Search for the cell housing the specified text and yield its (X, Y) center coordinate. 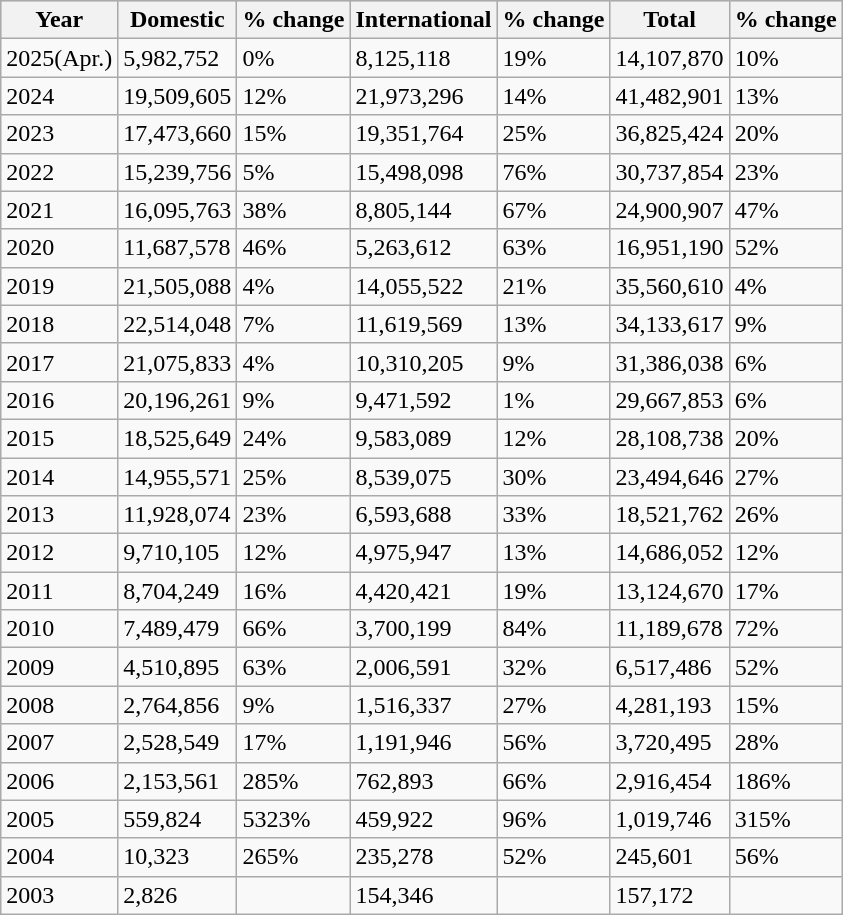
Total (670, 20)
10% (786, 58)
30% (554, 477)
2015 (60, 438)
7,489,479 (178, 629)
157,172 (670, 895)
2,764,856 (178, 705)
11,619,569 (424, 324)
38% (294, 210)
559,824 (178, 819)
21,505,088 (178, 286)
72% (786, 629)
28,108,738 (670, 438)
245,601 (670, 857)
4,975,947 (424, 553)
285% (294, 781)
2,006,591 (424, 667)
8,704,249 (178, 591)
5,982,752 (178, 58)
2018 (60, 324)
11,687,578 (178, 248)
7% (294, 324)
18,525,649 (178, 438)
16,095,763 (178, 210)
3,720,495 (670, 743)
14% (554, 96)
24,900,907 (670, 210)
4,281,193 (670, 705)
0% (294, 58)
2,153,561 (178, 781)
2017 (60, 362)
5% (294, 172)
2021 (60, 210)
2023 (60, 134)
315% (786, 819)
2025(Apr.) (60, 58)
46% (294, 248)
2,826 (178, 895)
1,019,746 (670, 819)
2014 (60, 477)
19,351,764 (424, 134)
2,528,549 (178, 743)
235,278 (424, 857)
33% (554, 515)
6,593,688 (424, 515)
47% (786, 210)
16,951,190 (670, 248)
2019 (60, 286)
9,583,089 (424, 438)
2020 (60, 248)
2022 (60, 172)
International (424, 20)
14,055,522 (424, 286)
2012 (60, 553)
762,893 (424, 781)
2016 (60, 400)
16% (294, 591)
21,075,833 (178, 362)
2009 (60, 667)
19,509,605 (178, 96)
15,239,756 (178, 172)
2006 (60, 781)
28% (786, 743)
2004 (60, 857)
Year (60, 20)
2024 (60, 96)
5,263,612 (424, 248)
11,928,074 (178, 515)
8,805,144 (424, 210)
14,107,870 (670, 58)
18,521,762 (670, 515)
35,560,610 (670, 286)
2013 (60, 515)
1% (554, 400)
34,133,617 (670, 324)
5323% (294, 819)
36,825,424 (670, 134)
8,125,118 (424, 58)
29,667,853 (670, 400)
14,686,052 (670, 553)
17,473,660 (178, 134)
21,973,296 (424, 96)
23,494,646 (670, 477)
Domestic (178, 20)
154,346 (424, 895)
67% (554, 210)
8,539,075 (424, 477)
21% (554, 286)
26% (786, 515)
9,710,105 (178, 553)
14,955,571 (178, 477)
1,191,946 (424, 743)
459,922 (424, 819)
2010 (60, 629)
76% (554, 172)
186% (786, 781)
96% (554, 819)
20,196,261 (178, 400)
13,124,670 (670, 591)
2005 (60, 819)
265% (294, 857)
10,310,205 (424, 362)
11,189,678 (670, 629)
3,700,199 (424, 629)
2008 (60, 705)
1,516,337 (424, 705)
41,482,901 (670, 96)
9,471,592 (424, 400)
24% (294, 438)
32% (554, 667)
2003 (60, 895)
2011 (60, 591)
30,737,854 (670, 172)
2007 (60, 743)
6,517,486 (670, 667)
22,514,048 (178, 324)
31,386,038 (670, 362)
15,498,098 (424, 172)
2,916,454 (670, 781)
4,510,895 (178, 667)
4,420,421 (424, 591)
84% (554, 629)
10,323 (178, 857)
